Return [X, Y] of the center of cell containing provided text 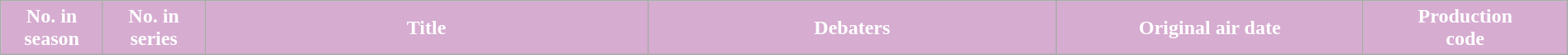
No. inseason [52, 28]
Debaters [852, 28]
Title [427, 28]
Original air date [1209, 28]
Productioncode [1465, 28]
No. inseries [154, 28]
